Capture the cell that displays the provided text and extract its [x, y] central coordinate. 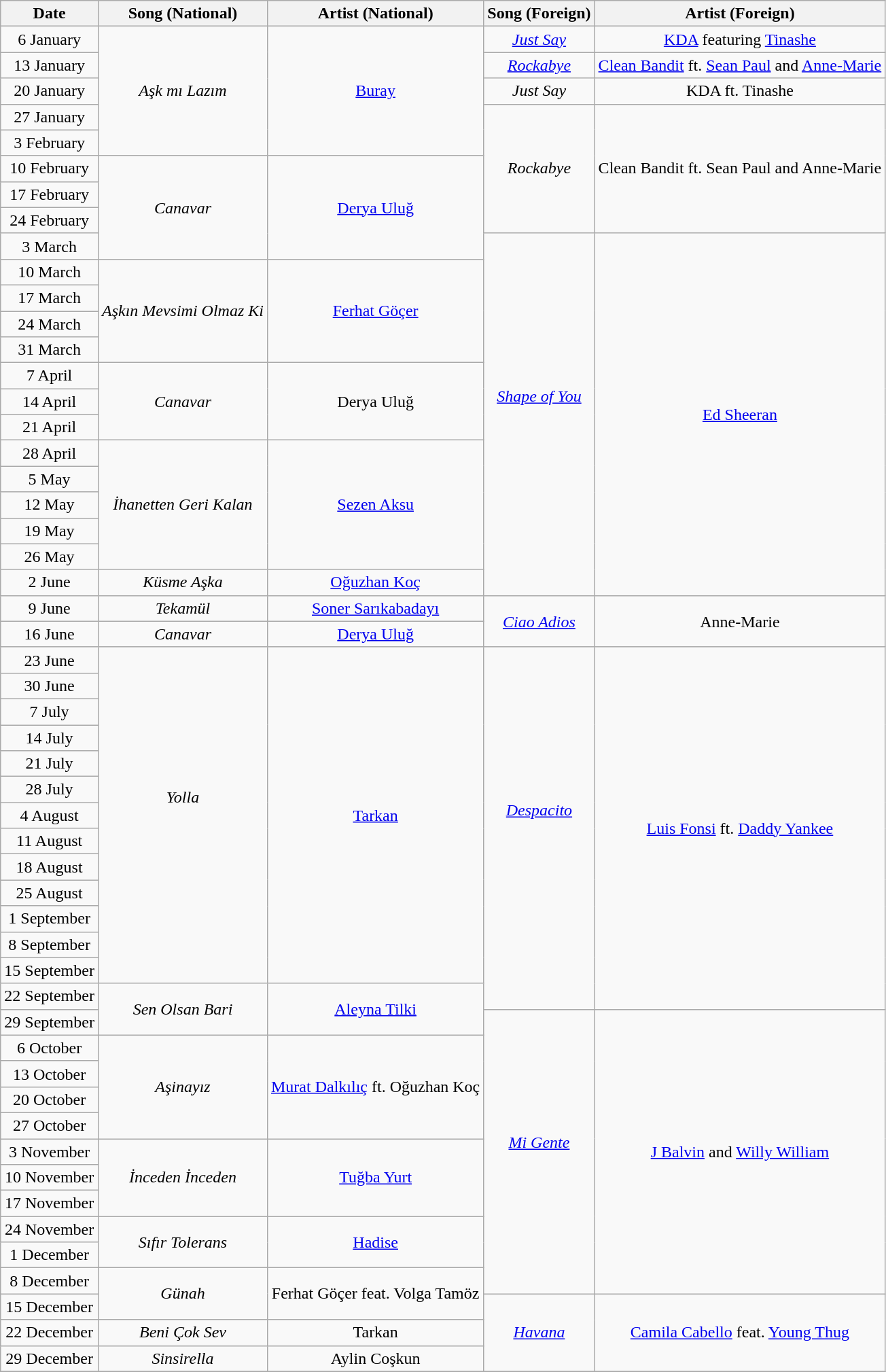
Aşk mı Lazım [182, 91]
J Balvin and Willy William [740, 1151]
24 March [50, 324]
27 October [50, 1125]
Ciao Adios [539, 621]
4 August [50, 815]
Song (National) [182, 14]
21 April [50, 427]
Song (Foreign) [539, 14]
12 May [50, 505]
22 September [50, 996]
3 March [50, 246]
Anne-Marie [740, 621]
KDA ft. Tinashe [740, 91]
Sinsirella [182, 1358]
23 June [50, 660]
Beni Çok Sev [182, 1333]
11 August [50, 841]
8 December [50, 1281]
3 February [50, 143]
Shape of You [539, 415]
Ferhat Göçer feat. Volga Tamöz [375, 1294]
20 October [50, 1100]
17 February [50, 194]
16 June [50, 634]
13 January [50, 65]
25 August [50, 893]
Murat Dalkılıç ft. Oğuzhan Koç [375, 1087]
Artist (National) [375, 14]
Tekamül [182, 608]
10 February [50, 169]
İhanetten Geri Kalan [182, 505]
27 January [50, 117]
7 July [50, 711]
14 July [50, 737]
5 May [50, 479]
6 January [50, 39]
15 December [50, 1307]
Artist (Foreign) [740, 14]
KDA featuring Tinashe [740, 39]
30 June [50, 686]
Sıfır Tolerans [182, 1242]
24 November [50, 1229]
22 December [50, 1333]
18 August [50, 867]
Despacito [539, 828]
Sen Olsan Bari [182, 1009]
Sezen Aksu [375, 505]
Camila Cabello feat. Young Thug [740, 1333]
İnceden İnceden [182, 1178]
28 April [50, 453]
Hadise [375, 1242]
Buray [375, 91]
1 September [50, 919]
15 September [50, 970]
Küsme Aşka [182, 582]
1 December [50, 1255]
8 September [50, 945]
Yolla [182, 815]
Mi Gente [539, 1151]
14 April [50, 402]
21 July [50, 764]
Günah [182, 1294]
3 November [50, 1152]
Soner Sarıkabadayı [375, 608]
Ferhat Göçer [375, 311]
Oğuzhan Koç [375, 582]
31 March [50, 350]
28 July [50, 790]
26 May [50, 557]
Aşinayız [182, 1087]
24 February [50, 220]
Luis Fonsi ft. Daddy Yankee [740, 828]
13 October [50, 1074]
Ed Sheeran [740, 415]
17 November [50, 1203]
2 June [50, 582]
17 March [50, 298]
20 January [50, 91]
19 May [50, 531]
Aleyna Tilki [375, 1009]
7 April [50, 376]
Tuğba Yurt [375, 1178]
6 October [50, 1048]
Aşkın Mevsimi Olmaz Ki [182, 311]
10 November [50, 1178]
10 March [50, 272]
29 December [50, 1358]
Date [50, 14]
Havana [539, 1333]
9 June [50, 608]
29 September [50, 1022]
Aylin Coşkun [375, 1358]
